Return the (x, y) coordinate for the center point of the cell that contains the specified text.  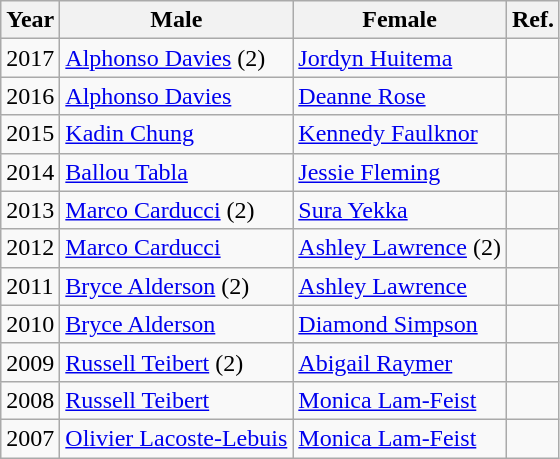
2017 (30, 58)
Ballou Tabla (176, 172)
Kadin Chung (176, 134)
2011 (30, 286)
Olivier Lacoste-Lebuis (176, 438)
2013 (30, 210)
Bryce Alderson (176, 324)
Bryce Alderson (2) (176, 286)
Male (176, 20)
Marco Carducci (2) (176, 210)
Jessie Fleming (400, 172)
2008 (30, 400)
Sura Yekka (400, 210)
Year (30, 20)
2012 (30, 248)
Diamond Simpson (400, 324)
Kennedy Faulknor (400, 134)
Ashley Lawrence (400, 286)
2007 (30, 438)
Russell Teibert (2) (176, 362)
Ref. (532, 20)
2016 (30, 96)
2010 (30, 324)
2015 (30, 134)
2014 (30, 172)
Russell Teibert (176, 400)
Female (400, 20)
Marco Carducci (176, 248)
Alphonso Davies (176, 96)
Jordyn Huitema (400, 58)
Abigail Raymer (400, 362)
Ashley Lawrence (2) (400, 248)
2009 (30, 362)
Alphonso Davies (2) (176, 58)
Deanne Rose (400, 96)
